Extract the [x, y] coordinate from the center of the cell holding the provided text.  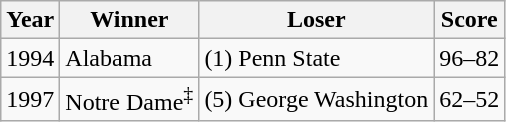
(5) George Washington [316, 100]
Score [470, 20]
62–52 [470, 100]
Alabama [130, 58]
1994 [30, 58]
Winner [130, 20]
Year [30, 20]
1997 [30, 100]
Notre Dame‡ [130, 100]
Loser [316, 20]
96–82 [470, 58]
(1) Penn State [316, 58]
